Detect which cell encompasses the target text, then output its (x, y) center coordinate. 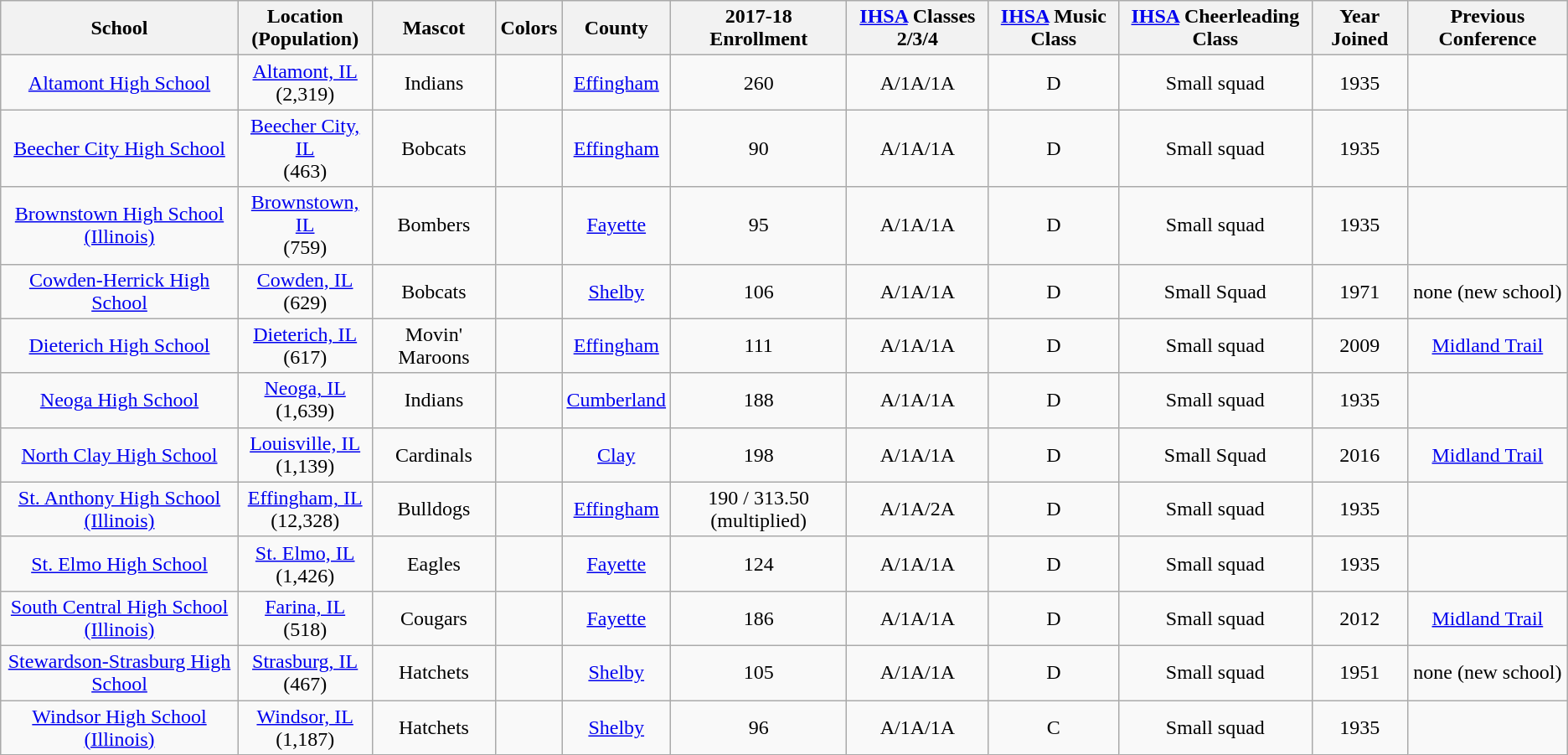
Brownstown, IL(759) (305, 225)
Colors (529, 28)
Beecher City High School (120, 148)
South Central High School (Illinois) (120, 618)
Altamont High School (120, 82)
Stewardson-Strasburg High School (120, 672)
Previous Conference (1488, 28)
Altamont, IL(2,319) (305, 82)
Neoga, IL(1,639) (305, 401)
2009 (1359, 345)
Eagles (434, 563)
County (616, 28)
2017-18 Enrollment (759, 28)
Cardinals (434, 454)
Windsor High School (Illinois) (120, 727)
Movin' Maroons (434, 345)
St. Elmo, IL(1,426) (305, 563)
186 (759, 618)
Farina, IL(518) (305, 618)
96 (759, 727)
Bombers (434, 225)
188 (759, 401)
Brownstown High School (Illinois) (120, 225)
111 (759, 345)
Cougars (434, 618)
Mascot (434, 28)
St. Elmo High School (120, 563)
1951 (1359, 672)
IHSA Cheerleading Class (1215, 28)
190 / 313.50 (multiplied) (759, 509)
Cowden-Herrick High School (120, 292)
Effingham, IL(12,328) (305, 509)
St. Anthony High School (Illinois) (120, 509)
198 (759, 454)
North Clay High School (120, 454)
90 (759, 148)
2012 (1359, 618)
Cowden, IL(629) (305, 292)
1971 (1359, 292)
Strasburg, IL(467) (305, 672)
C (1054, 727)
106 (759, 292)
Year Joined (1359, 28)
Louisville, IL(1,139) (305, 454)
95 (759, 225)
Location(Population) (305, 28)
Bulldogs (434, 509)
Windsor, IL(1,187) (305, 727)
Dieterich High School (120, 345)
IHSA Music Class (1054, 28)
2016 (1359, 454)
Clay (616, 454)
Cumberland (616, 401)
Dieterich, IL(617) (305, 345)
School (120, 28)
105 (759, 672)
IHSA Classes 2/3/4 (918, 28)
Beecher City, IL(463) (305, 148)
124 (759, 563)
Neoga High School (120, 401)
A/1A/2A (918, 509)
260 (759, 82)
